Search for the cell housing the specified text and yield its [X, Y] center coordinate. 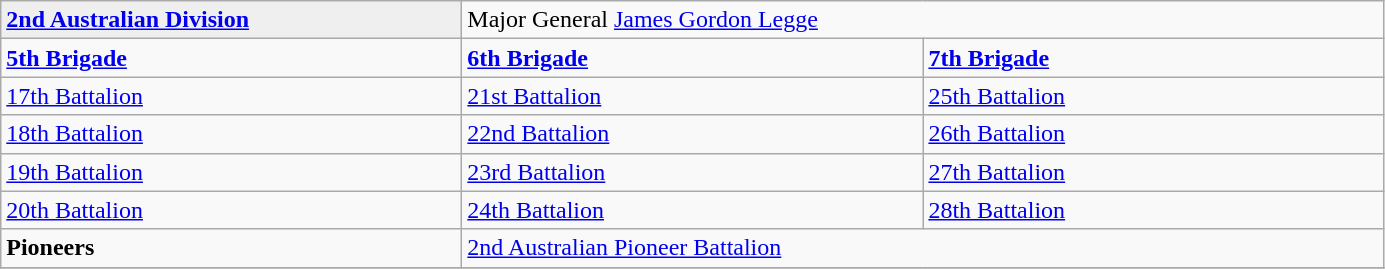
6th Brigade [692, 58]
19th Battalion [232, 172]
27th Battalion [1154, 172]
26th Battalion [1154, 134]
Major General James Gordon Legge [923, 20]
7th Brigade [1154, 58]
Pioneers [232, 248]
17th Battalion [232, 96]
24th Battalion [692, 210]
2nd Australian Pioneer Battalion [923, 248]
21st Battalion [692, 96]
20th Battalion [232, 210]
28th Battalion [1154, 210]
18th Battalion [232, 134]
5th Brigade [232, 58]
23rd Battalion [692, 172]
22nd Battalion [692, 134]
2nd Australian Division [232, 20]
25th Battalion [1154, 96]
